Identify which cell holds the provided text, then report its (X, Y) central coordinate. 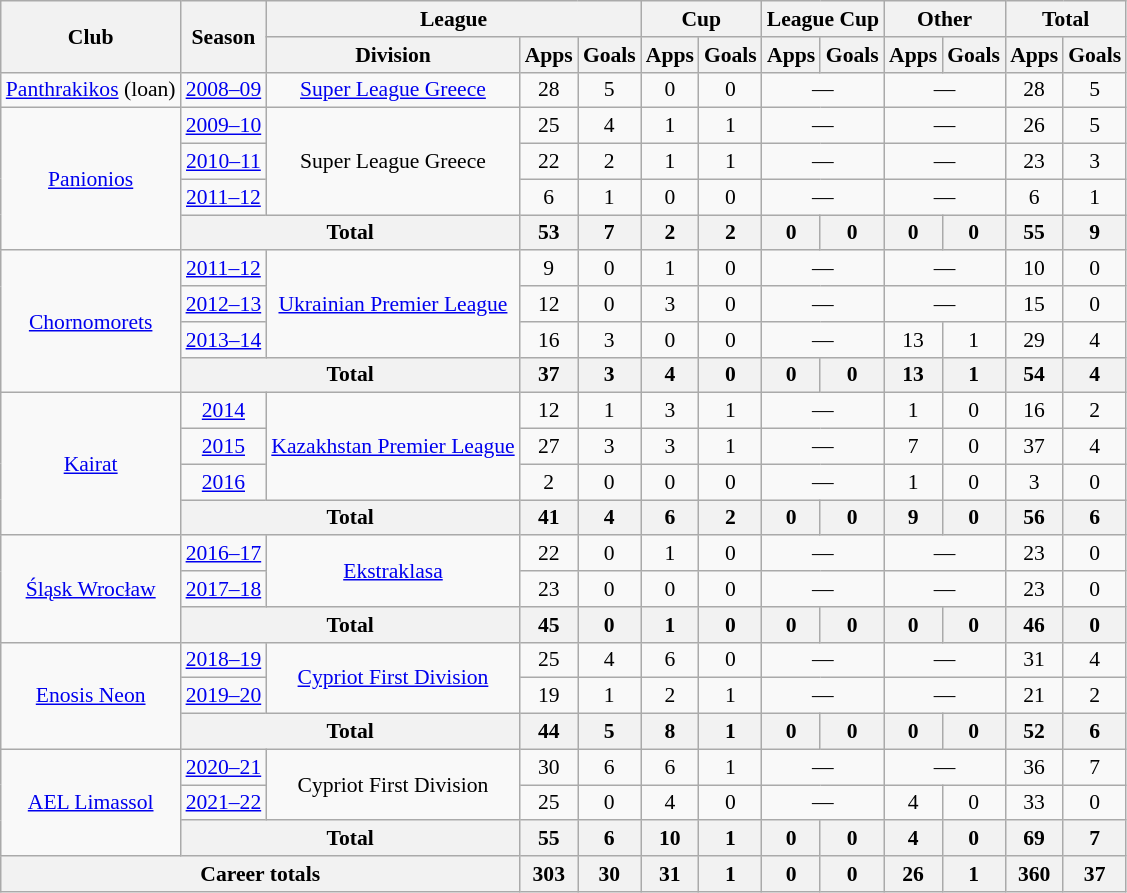
54 (1034, 375)
2013–14 (224, 340)
Ukrainian Premier League (392, 304)
21 (1034, 696)
2017–18 (224, 589)
Club (91, 36)
46 (1034, 625)
69 (1034, 839)
2020–21 (224, 767)
Panionios (91, 179)
League Cup (823, 19)
Career totals (260, 874)
2019–20 (224, 696)
Other (944, 19)
56 (1034, 518)
303 (549, 874)
53 (549, 233)
2014 (224, 411)
8 (670, 732)
2008–09 (224, 90)
2009–10 (224, 126)
2021–22 (224, 803)
2012–13 (224, 304)
52 (1034, 732)
2018–19 (224, 660)
League (453, 19)
19 (549, 696)
Chornomorets (91, 322)
Division (392, 55)
33 (1034, 803)
2010–11 (224, 162)
2016–17 (224, 554)
44 (549, 732)
Cup (702, 19)
360 (1034, 874)
Season (224, 36)
Panthrakikos (loan) (91, 90)
36 (1034, 767)
Kairat (91, 464)
27 (549, 447)
41 (549, 518)
AEL Limassol (91, 802)
15 (1034, 304)
29 (1034, 340)
2015 (224, 447)
Ekstraklasa (392, 572)
2016 (224, 482)
Kazakhstan Premier League (392, 446)
Enosis Neon (91, 696)
Śląsk Wrocław (91, 590)
45 (549, 625)
